Pinpoint the cell where the given text exists, returning its (x, y) midpoint coordinate. 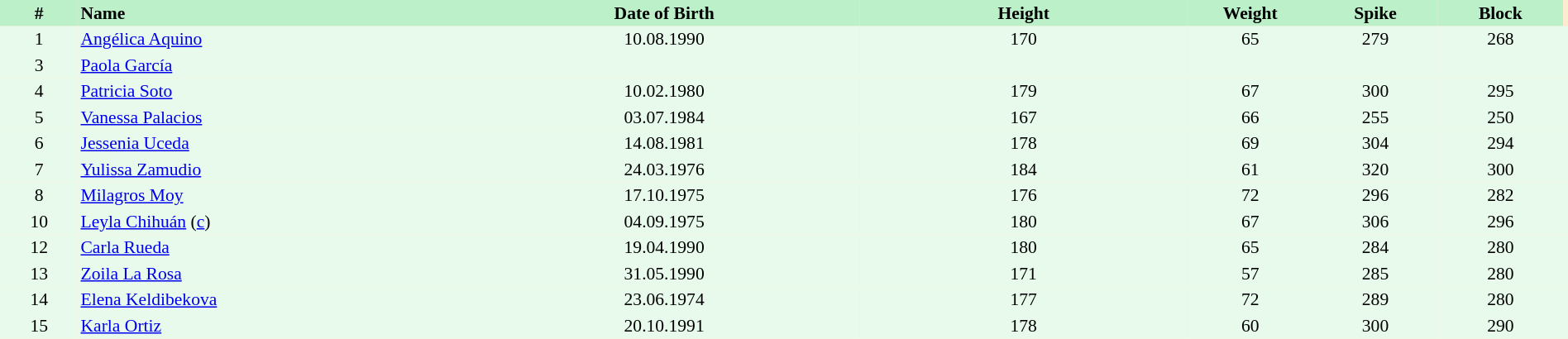
184 (1024, 169)
Spike (1374, 13)
Block (1500, 13)
57 (1250, 274)
295 (1500, 91)
Paola García (273, 65)
304 (1374, 144)
255 (1374, 117)
6 (39, 144)
7 (39, 169)
Angélica Aquino (273, 40)
290 (1500, 326)
285 (1374, 274)
66 (1250, 117)
10 (39, 222)
250 (1500, 117)
Jessenia Uceda (273, 144)
320 (1374, 169)
268 (1500, 40)
294 (1500, 144)
Zoila La Rosa (273, 274)
284 (1374, 248)
5 (39, 117)
176 (1024, 195)
10.08.1990 (664, 40)
Height (1024, 13)
13 (39, 274)
17.10.1975 (664, 195)
Patricia Soto (273, 91)
60 (1250, 326)
1 (39, 40)
289 (1374, 299)
12 (39, 248)
31.05.1990 (664, 274)
179 (1024, 91)
19.04.1990 (664, 248)
Name (273, 13)
Weight (1250, 13)
15 (39, 326)
279 (1374, 40)
10.02.1980 (664, 91)
8 (39, 195)
69 (1250, 144)
4 (39, 91)
24.03.1976 (664, 169)
177 (1024, 299)
14.08.1981 (664, 144)
03.07.1984 (664, 117)
Elena Keldibekova (273, 299)
Carla Rueda (273, 248)
3 (39, 65)
Leyla Chihuán (c) (273, 222)
Yulissa Zamudio (273, 169)
Milagros Moy (273, 195)
20.10.1991 (664, 326)
167 (1024, 117)
Date of Birth (664, 13)
# (39, 13)
170 (1024, 40)
282 (1500, 195)
Karla Ortiz (273, 326)
Vanessa Palacios (273, 117)
306 (1374, 222)
14 (39, 299)
04.09.1975 (664, 222)
61 (1250, 169)
171 (1024, 274)
23.06.1974 (664, 299)
